Detect which cell encompasses the target text, then output its [x, y] center coordinate. 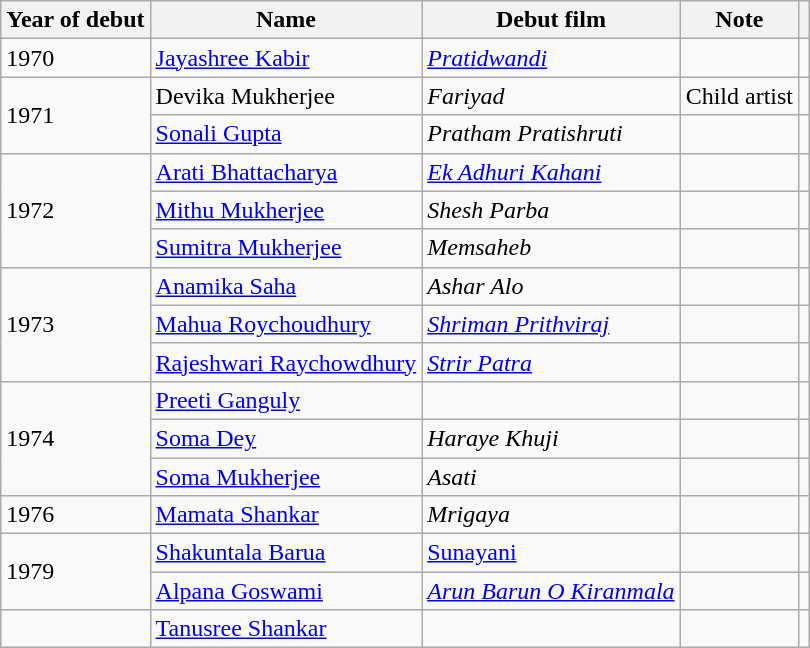
Jayashree Kabir [286, 58]
Tanusree Shankar [286, 629]
Sumitra Mukherjee [286, 248]
Mahua Roychoudhury [286, 324]
Mithu Mukherjee [286, 210]
Year of debut [76, 20]
Shesh Parba [551, 210]
Alpana Goswami [286, 591]
Shriman Prithviraj [551, 324]
1974 [76, 438]
1976 [76, 515]
Shakuntala Barua [286, 553]
Preeti Ganguly [286, 400]
1971 [76, 115]
Ashar Alo [551, 286]
Sunayani [551, 553]
Memsaheb [551, 248]
1973 [76, 324]
Pratham Pratishruti [551, 134]
Pratidwandi [551, 58]
Child artist [739, 96]
1970 [76, 58]
Note [739, 20]
Mamata Shankar [286, 515]
Sonali Gupta [286, 134]
Haraye Khuji [551, 438]
Rajeshwari Raychowdhury [286, 362]
1979 [76, 572]
Ek Adhuri Kahani [551, 172]
Asati [551, 477]
Soma Mukherjee [286, 477]
Soma Dey [286, 438]
Mrigaya [551, 515]
Devika Mukherjee [286, 96]
Anamika Saha [286, 286]
Arati Bhattacharya [286, 172]
Strir Patra [551, 362]
Fariyad [551, 96]
Arun Barun O Kiranmala [551, 591]
Debut film [551, 20]
1972 [76, 210]
Name [286, 20]
